Search for the cell housing the specified text and yield its (X, Y) center coordinate. 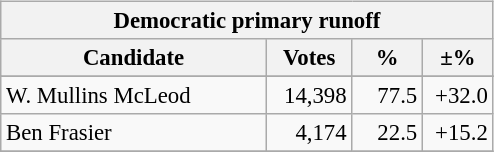
% (388, 58)
14,398 (309, 96)
+15.2 (458, 133)
77.5 (388, 96)
Votes (309, 58)
Democratic primary runoff (247, 21)
+32.0 (458, 96)
Candidate (134, 58)
Ben Frasier (134, 133)
4,174 (309, 133)
22.5 (388, 133)
±% (458, 58)
W. Mullins McLeod (134, 96)
